Identify which cell holds the provided text, then report its (X, Y) central coordinate. 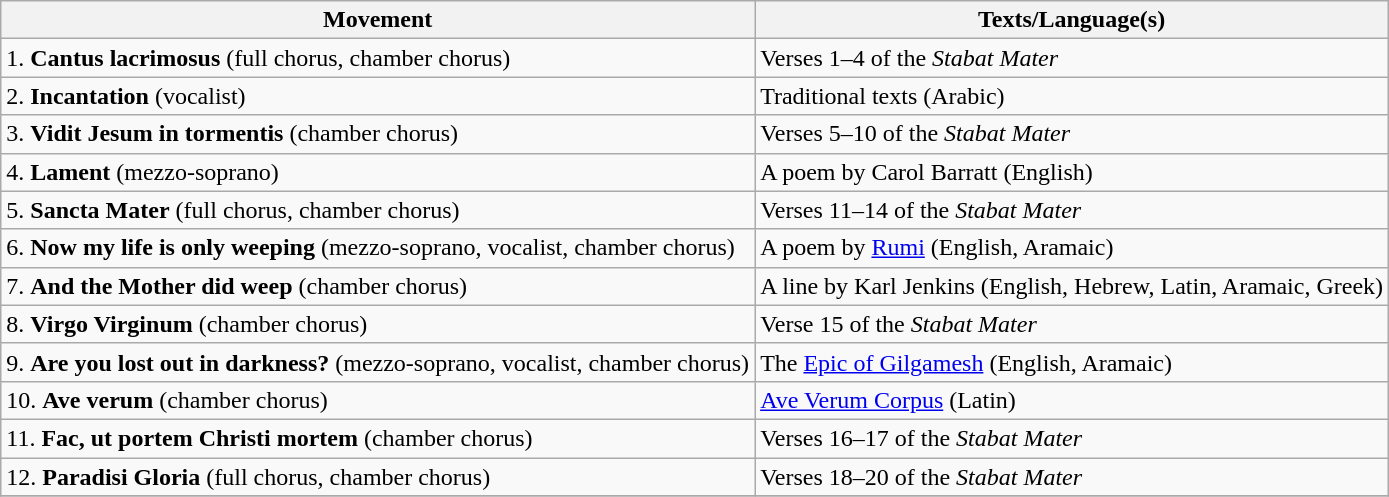
Texts/Language(s) (1072, 20)
A line by Karl Jenkins (English, Hebrew, Latin, Aramaic, Greek) (1072, 286)
10. Ave verum (chamber chorus) (378, 400)
Verses 16–17 of the Stabat Mater (1072, 438)
Traditional texts (Arabic) (1072, 96)
Verses 11–14 of the Stabat Mater (1072, 210)
9. Are you lost out in darkness? (mezzo-soprano, vocalist, chamber chorus) (378, 362)
The Epic of Gilgamesh (English, Aramaic) (1072, 362)
11. Fac, ut portem Christi mortem (chamber chorus) (378, 438)
5. Sancta Mater (full chorus, chamber chorus) (378, 210)
12. Paradisi Gloria (full chorus, chamber chorus) (378, 477)
Verses 5–10 of the Stabat Mater (1072, 134)
Verses 18–20 of the Stabat Mater (1072, 477)
2. Incantation (vocalist) (378, 96)
7. And the Mother did weep (chamber chorus) (378, 286)
3. Vidit Jesum in tormentis (chamber chorus) (378, 134)
4. Lament (mezzo-soprano) (378, 172)
Movement (378, 20)
Verse 15 of the Stabat Mater (1072, 324)
Ave Verum Corpus (Latin) (1072, 400)
6. Now my life is only weeping (mezzo-soprano, vocalist, chamber chorus) (378, 248)
1. Cantus lacrimosus (full chorus, chamber chorus) (378, 58)
A poem by Rumi (English, Aramaic) (1072, 248)
A poem by Carol Barratt (English) (1072, 172)
8. Virgo Virginum (chamber chorus) (378, 324)
Verses 1–4 of the Stabat Mater (1072, 58)
